For the text-containing cell, return its midpoint in (X, Y) coordinate format. 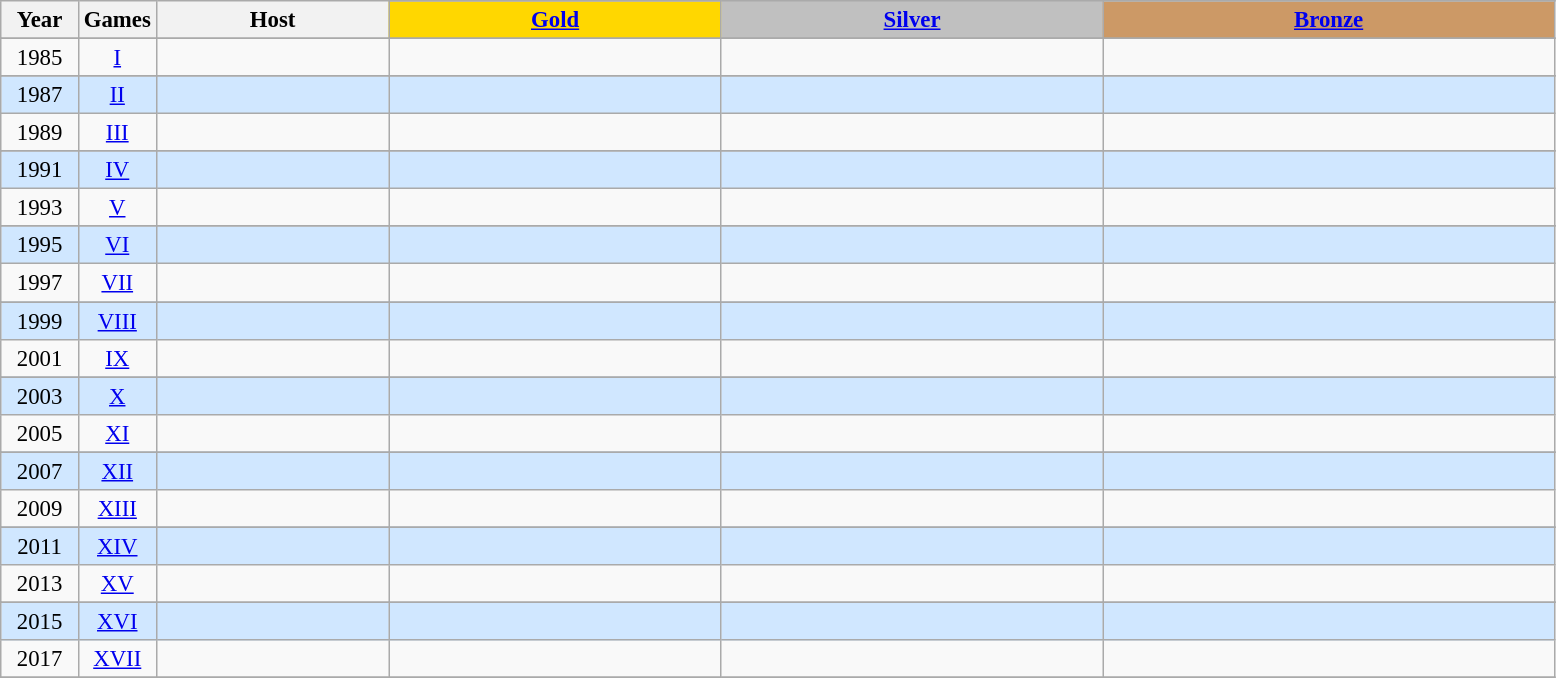
2015 (40, 621)
XII (117, 471)
1999 (40, 321)
XIV (117, 546)
IV (117, 170)
1997 (40, 283)
I (117, 58)
1995 (40, 245)
X (117, 396)
Gold (555, 20)
2017 (40, 659)
XVII (117, 659)
V (117, 208)
VIII (117, 321)
1987 (40, 95)
Games (117, 20)
1985 (40, 58)
VII (117, 283)
XVI (117, 621)
2003 (40, 396)
Host (272, 20)
Silver (912, 20)
II (117, 95)
III (117, 133)
1989 (40, 133)
2005 (40, 433)
Bronze (1328, 20)
Year (40, 20)
XIII (117, 509)
VI (117, 245)
XI (117, 433)
XV (117, 584)
2013 (40, 584)
IX (117, 358)
1993 (40, 208)
2009 (40, 509)
1991 (40, 170)
2007 (40, 471)
2011 (40, 546)
2001 (40, 358)
